From the cell containing the given text, extract its center point as [X, Y] coordinate. 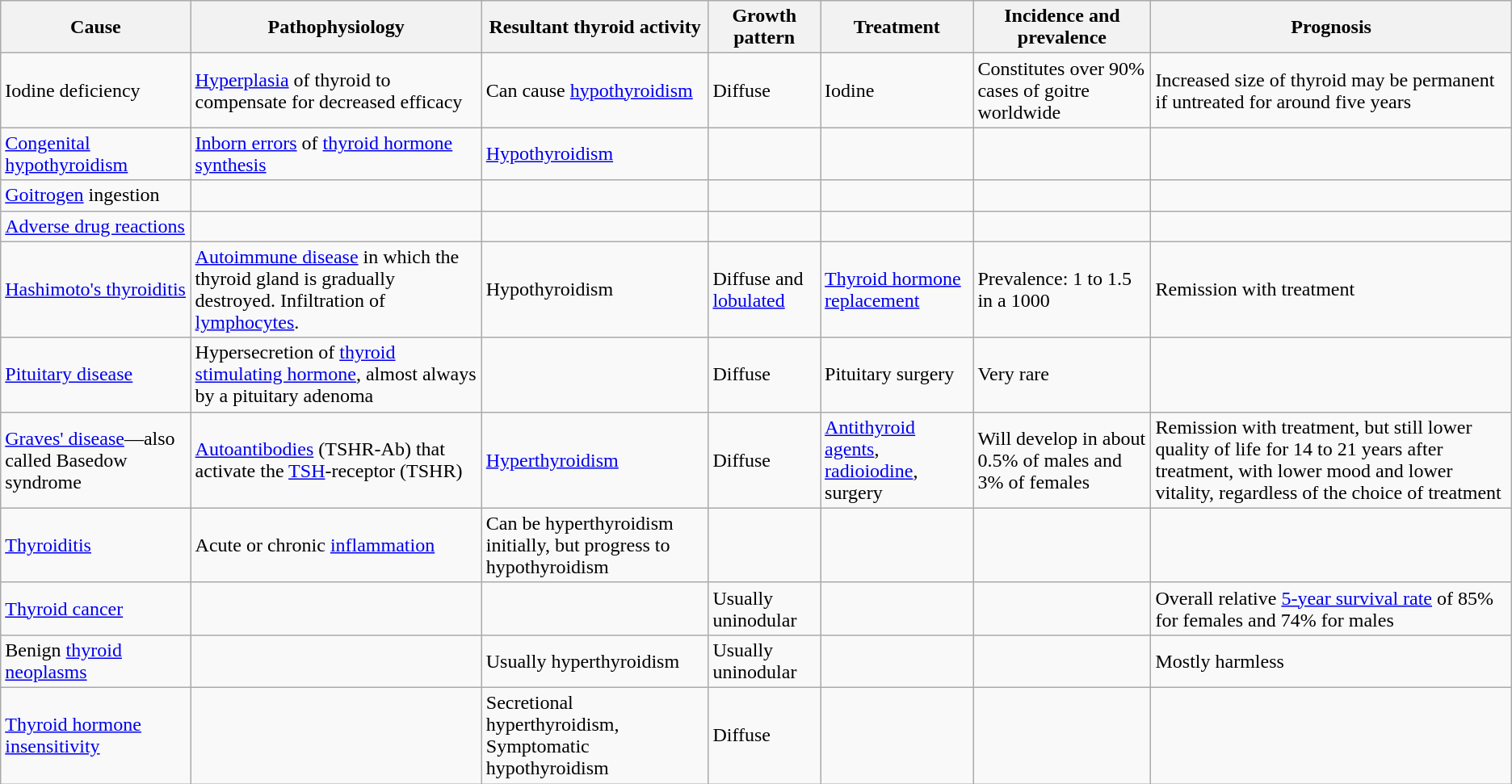
Treatment [897, 27]
Increased size of thyroid may be permanent if untreated for around five years [1331, 90]
Autoantibodies (TSHR-Ab) that activate the TSH-receptor (TSHR) [336, 460]
Antithyroid agents, radioiodine, surgery [897, 460]
Incidence and prevalence [1062, 27]
Iodine [897, 90]
Resultant thyroid activity [594, 27]
Acute or chronic inflammation [336, 545]
Mostly harmless [1331, 660]
Adverse drug reactions [95, 226]
Goitrogen ingestion [95, 195]
Pathophysiology [336, 27]
Usually hyperthyroidism [594, 660]
Very rare [1062, 375]
Inborn errors of thyroid hormone synthesis [336, 153]
Secretional hyperthyroidism, Symptomatic hypothyroidism [594, 735]
Graves' disease—also called Basedow syndrome [95, 460]
Can cause hypothyroidism [594, 90]
Prevalence: 1 to 1.5 in a 1000 [1062, 289]
Hashimoto's thyroiditis [95, 289]
Pituitary disease [95, 375]
Can be hyperthyroidism initially, but progress to hypothyroidism [594, 545]
Hyperthyroidism [594, 460]
Thyroid hormone replacement [897, 289]
Thyroid cancer [95, 609]
Constitutes over 90% cases of goitre worldwide [1062, 90]
Will develop in about 0.5% of males and 3% of females [1062, 460]
Autoimmune disease in which the thyroid gland is gradually destroyed. Infiltration of lymphocytes. [336, 289]
Congenital hypothyroidism [95, 153]
Thyroid hormone insensitivity [95, 735]
Pituitary surgery [897, 375]
Overall relative 5-year survival rate of 85% for females and 74% for males [1331, 609]
Growth pattern [764, 27]
Thyroiditis [95, 545]
Prognosis [1331, 27]
Cause [95, 27]
Remission with treatment [1331, 289]
Hypersecretion of thyroid stimulating hormone, almost always by a pituitary adenoma [336, 375]
Iodine deficiency [95, 90]
Hyperplasia of thyroid to compensate for decreased efficacy [336, 90]
Diffuse and lobulated [764, 289]
Benign thyroid neoplasms [95, 660]
